Find where the given text appears and provide that cell's center as (x, y) coordinate. 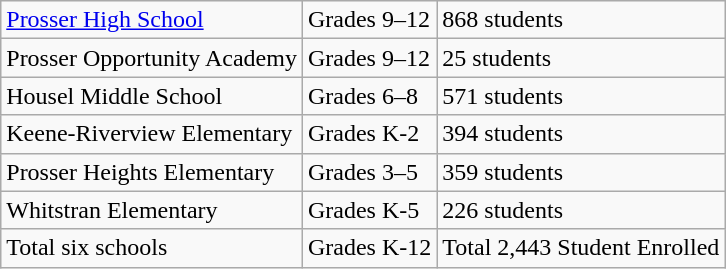
Housel Middle School (152, 96)
571 students (581, 96)
Prosser Heights Elementary (152, 172)
Grades K-5 (369, 210)
Prosser Opportunity Academy (152, 58)
359 students (581, 172)
25 students (581, 58)
Total 2,443 Student Enrolled (581, 248)
226 students (581, 210)
Grades K-12 (369, 248)
868 students (581, 20)
Total six schools (152, 248)
Grades K-2 (369, 134)
Grades 3–5 (369, 172)
Keene-Riverview Elementary (152, 134)
Prosser High School (152, 20)
394 students (581, 134)
Whitstran Elementary (152, 210)
Grades 6–8 (369, 96)
